Detect which cell encompasses the target text, then output its [X, Y] center coordinate. 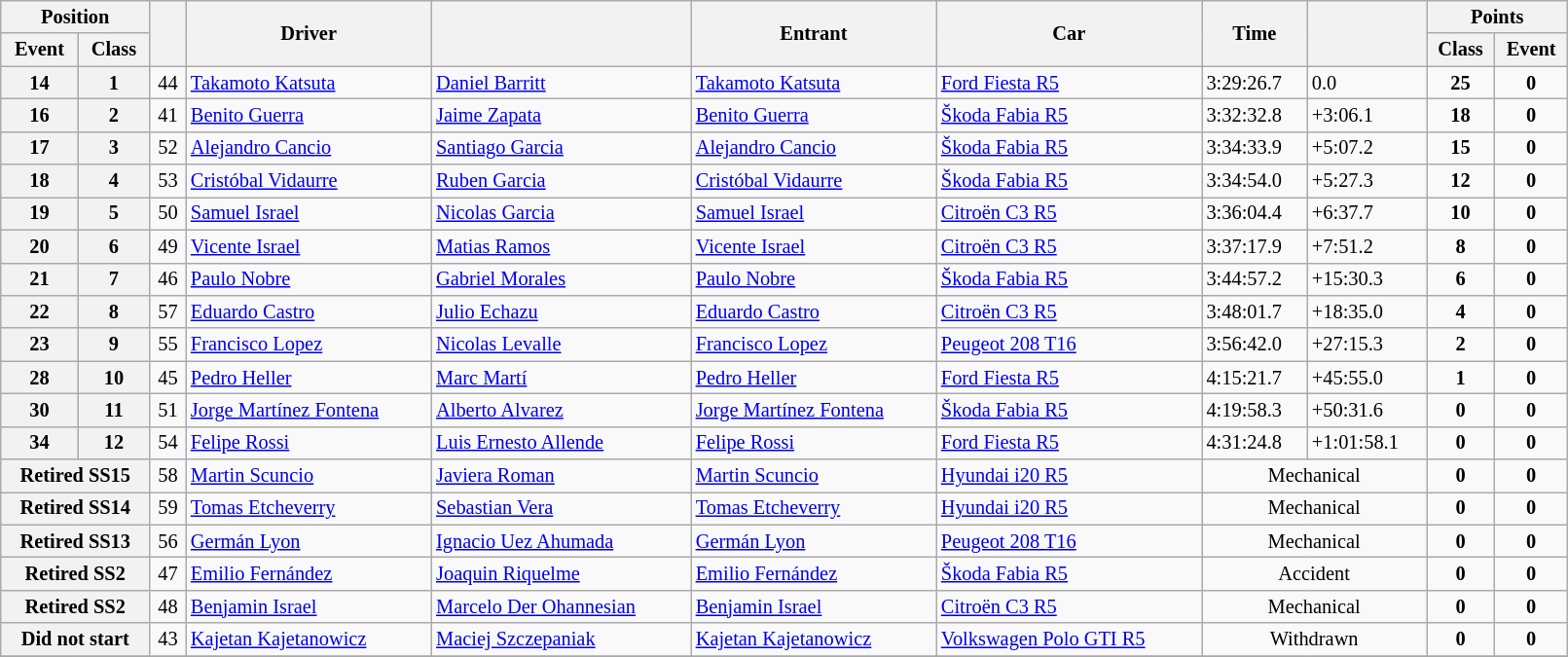
+45:55.0 [1367, 378]
+15:30.3 [1367, 279]
Withdrawn [1314, 639]
14 [39, 83]
3:34:54.0 [1255, 181]
3:32:32.8 [1255, 115]
55 [167, 345]
Gabriel Morales [561, 279]
Position [76, 17]
Nicolas Garcia [561, 213]
Ruben Garcia [561, 181]
25 [1461, 83]
11 [114, 410]
5 [114, 213]
Time [1255, 33]
Marcelo Der Ohannesian [561, 606]
17 [39, 148]
48 [167, 606]
3:29:26.7 [1255, 83]
57 [167, 311]
Matias Ramos [561, 246]
3:34:33.9 [1255, 148]
3:48:01.7 [1255, 311]
Car [1069, 33]
0.0 [1367, 83]
46 [167, 279]
58 [167, 476]
22 [39, 311]
53 [167, 181]
Javiera Roman [561, 476]
21 [39, 279]
Accident [1314, 573]
3:36:04.4 [1255, 213]
47 [167, 573]
+50:31.6 [1367, 410]
Volkswagen Polo GTI R5 [1069, 639]
+1:01:58.1 [1367, 443]
56 [167, 541]
Retired SS13 [76, 541]
Santiago Garcia [561, 148]
Marc Martí [561, 378]
+6:37.7 [1367, 213]
Points [1497, 17]
3 [114, 148]
4:31:24.8 [1255, 443]
52 [167, 148]
Retired SS14 [76, 508]
+5:27.3 [1367, 181]
45 [167, 378]
51 [167, 410]
54 [167, 443]
Jaime Zapata [561, 115]
50 [167, 213]
Sebastian Vera [561, 508]
+5:07.2 [1367, 148]
41 [167, 115]
Daniel Barritt [561, 83]
Luis Ernesto Allende [561, 443]
15 [1461, 148]
Entrant [814, 33]
Julio Echazu [561, 311]
19 [39, 213]
+27:15.3 [1367, 345]
Driver [309, 33]
Maciej Szczepaniak [561, 639]
44 [167, 83]
+3:06.1 [1367, 115]
Did not start [76, 639]
4:15:21.7 [1255, 378]
Nicolas Levalle [561, 345]
Alberto Alvarez [561, 410]
59 [167, 508]
3:44:57.2 [1255, 279]
4:19:58.3 [1255, 410]
+18:35.0 [1367, 311]
3:37:17.9 [1255, 246]
34 [39, 443]
7 [114, 279]
+7:51.2 [1367, 246]
Ignacio Uez Ahumada [561, 541]
Retired SS15 [76, 476]
3:56:42.0 [1255, 345]
16 [39, 115]
30 [39, 410]
49 [167, 246]
43 [167, 639]
20 [39, 246]
Joaquin Riquelme [561, 573]
9 [114, 345]
28 [39, 378]
23 [39, 345]
